From the cell containing the given text, extract its center point as [X, Y] coordinate. 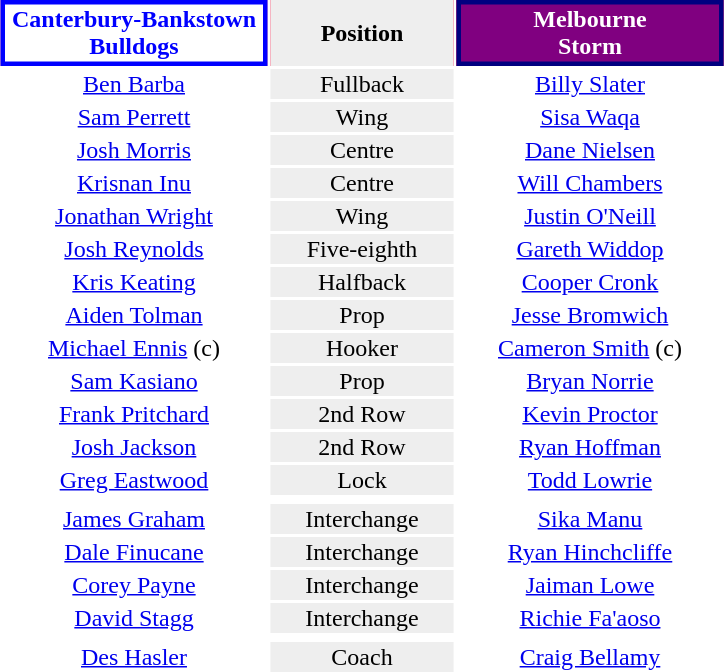
Ryan Hinchcliffe [590, 552]
Sisa Waqa [590, 117]
Corey Payne [134, 585]
Sam Kasiano [134, 381]
Kevin Proctor [590, 414]
Aiden Tolman [134, 315]
Hooker [362, 348]
Josh Morris [134, 150]
Gareth Widdop [590, 249]
Will Chambers [590, 183]
Josh Reynolds [134, 249]
Cooper Cronk [590, 282]
Dale Finucane [134, 552]
Cameron Smith (c) [590, 348]
Five-eighth [362, 249]
Sam Perrett [134, 117]
Dane Nielsen [590, 150]
MelbourneStorm [590, 33]
James Graham [134, 519]
Des Hasler [134, 657]
Justin O'Neill [590, 216]
Frank Pritchard [134, 414]
Craig Bellamy [590, 657]
Krisnan Inu [134, 183]
Ryan Hoffman [590, 447]
Position [362, 33]
Kris Keating [134, 282]
Jesse Bromwich [590, 315]
Canterbury-BankstownBulldogs [134, 33]
Billy Slater [590, 84]
Todd Lowrie [590, 480]
Jaiman Lowe [590, 585]
Lock [362, 480]
Jonathan Wright [134, 216]
Ben Barba [134, 84]
Halfback [362, 282]
Bryan Norrie [590, 381]
Richie Fa'aoso [590, 618]
Sika Manu [590, 519]
Michael Ennis (c) [134, 348]
David Stagg [134, 618]
Greg Eastwood [134, 480]
Fullback [362, 84]
Coach [362, 657]
Josh Jackson [134, 447]
